From the cell containing the given text, extract its center point as [x, y] coordinate. 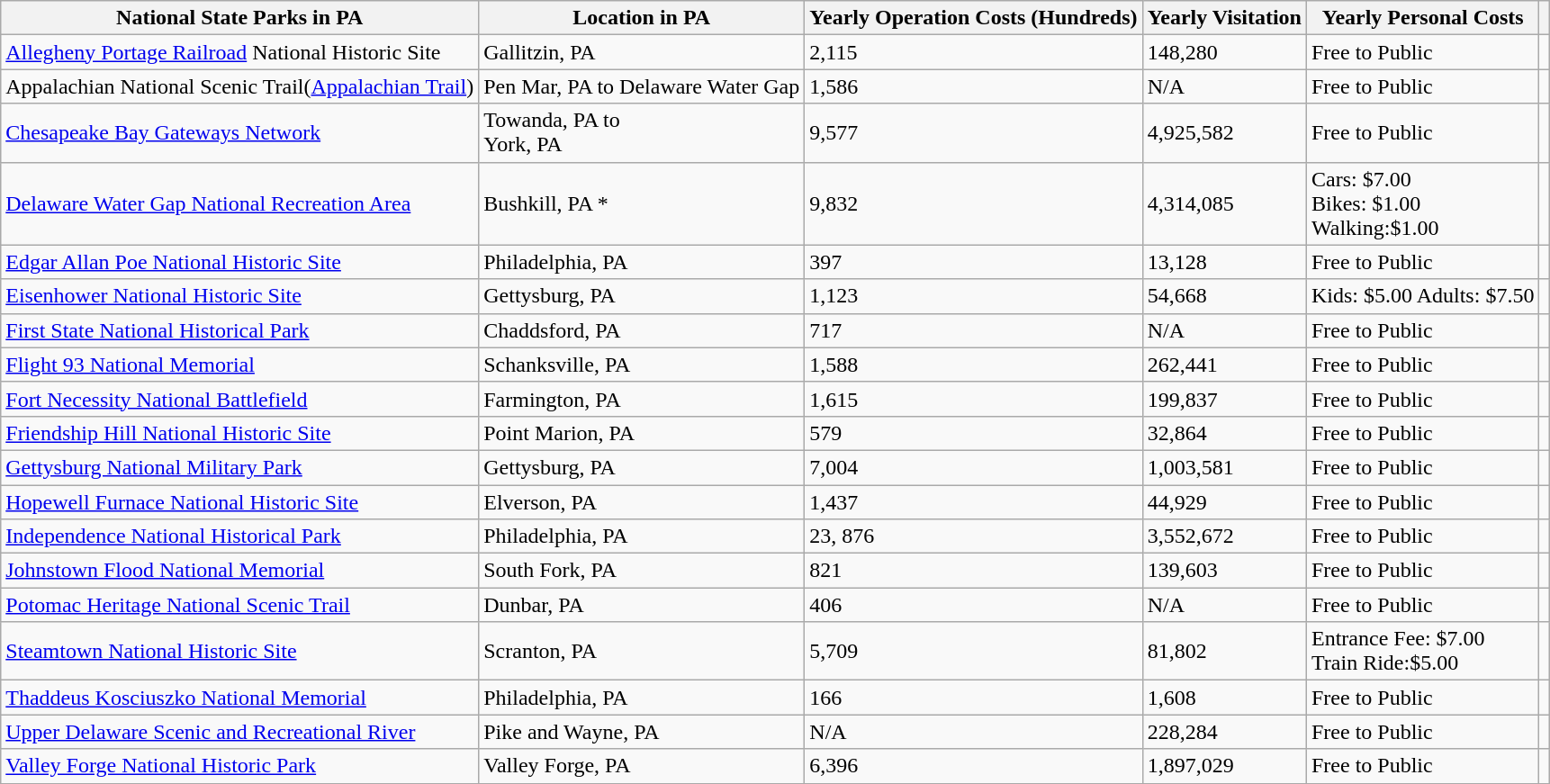
Point Marion, PA [642, 433]
Pike and Wayne, PA [642, 732]
Entrance Fee: $7.00Train Ride:$5.00 [1422, 652]
148,280 [1224, 52]
Thaddeus Kosciuszko National Memorial [239, 698]
1,588 [974, 365]
139,603 [1224, 571]
1,123 [974, 296]
Valley Forge, PA [642, 766]
166 [974, 698]
44,929 [1224, 501]
Steamtown National Historic Site [239, 652]
Pen Mar, PA to Delaware Water Gap [642, 86]
South Fork, PA [642, 571]
1,586 [974, 86]
Allegheny Portage Railroad National Historic Site [239, 52]
4,314,085 [1224, 203]
Elverson, PA [642, 501]
23, 876 [974, 536]
National State Parks in PA [239, 18]
Hopewell Furnace National Historic Site [239, 501]
9,832 [974, 203]
4,925,582 [1224, 133]
Johnstown Flood National Memorial [239, 571]
Yearly Personal Costs [1422, 18]
32,864 [1224, 433]
1,003,581 [1224, 467]
1,897,029 [1224, 766]
Location in PA [642, 18]
Kids: $5.00 Adults: $7.50 [1422, 296]
9,577 [974, 133]
Cars: $7.00Bikes: $1.00Walking:$1.00 [1422, 203]
Appalachian National Scenic Trail(Appalachian Trail) [239, 86]
1,608 [1224, 698]
Chaddsford, PA [642, 330]
81,802 [1224, 652]
Edgar Allan Poe National Historic Site [239, 262]
Dunbar, PA [642, 605]
717 [974, 330]
199,837 [1224, 399]
1,437 [974, 501]
6,396 [974, 766]
397 [974, 262]
821 [974, 571]
Friendship Hill National Historic Site [239, 433]
5,709 [974, 652]
Yearly Operation Costs (Hundreds) [974, 18]
13,128 [1224, 262]
Delaware Water Gap National Recreation Area [239, 203]
228,284 [1224, 732]
Eisenhower National Historic Site [239, 296]
Flight 93 National Memorial [239, 365]
Potomac Heritage National Scenic Trail [239, 605]
Gettysburg National Military Park [239, 467]
Schanksville, PA [642, 365]
54,668 [1224, 296]
3,552,672 [1224, 536]
Scranton, PA [642, 652]
Bushkill, PA * [642, 203]
406 [974, 605]
Towanda, PA toYork, PA [642, 133]
Fort Necessity National Battlefield [239, 399]
Chesapeake Bay Gateways Network [239, 133]
1,615 [974, 399]
Gallitzin, PA [642, 52]
Yearly Visitation [1224, 18]
Upper Delaware Scenic and Recreational River [239, 732]
Independence National Historical Park [239, 536]
262,441 [1224, 365]
579 [974, 433]
First State National Historical Park [239, 330]
Farmington, PA [642, 399]
7,004 [974, 467]
Valley Forge National Historic Park [239, 766]
2,115 [974, 52]
